Find where the given text appears and provide that cell's center as [x, y] coordinate. 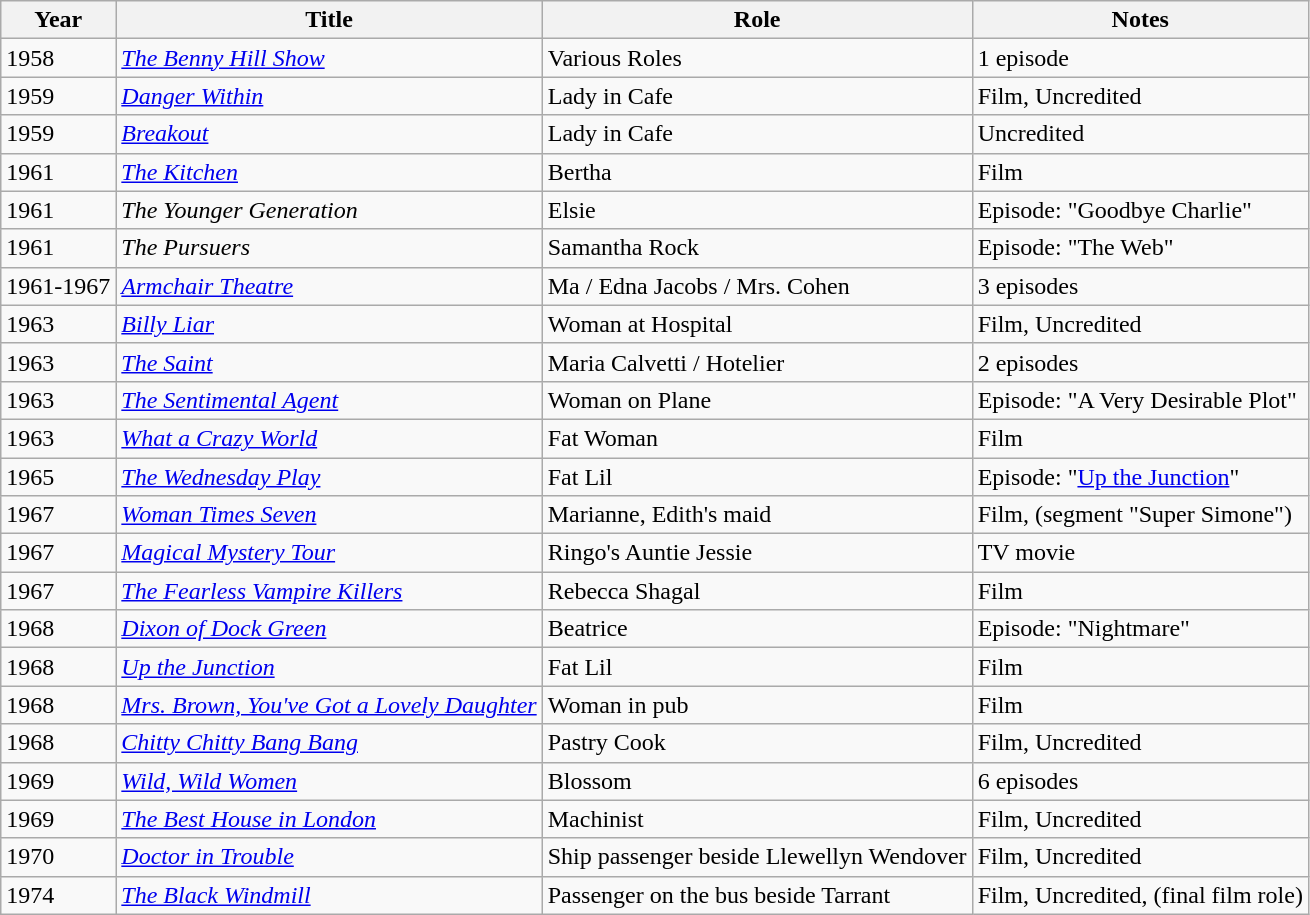
Danger Within [329, 96]
Maria Calvetti / Hotelier [757, 362]
What a Crazy World [329, 438]
The Black Windmill [329, 895]
Passenger on the bus beside Tarrant [757, 895]
Role [757, 20]
The Benny Hill Show [329, 58]
Title [329, 20]
Elsie [757, 210]
The Best House in London [329, 819]
1 episode [1140, 58]
Ship passenger beside Llewellyn Wendover [757, 857]
The Saint [329, 362]
2 episodes [1140, 362]
Year [58, 20]
Machinist [757, 819]
1961-1967 [58, 286]
Rebecca Shagal [757, 591]
Pastry Cook [757, 743]
1970 [58, 857]
3 episodes [1140, 286]
The Pursuers [329, 248]
Woman in pub [757, 705]
Samantha Rock [757, 248]
The Sentimental Agent [329, 400]
Woman on Plane [757, 400]
1974 [58, 895]
Blossom [757, 781]
Doctor in Trouble [329, 857]
The Wednesday Play [329, 477]
Episode: "Nightmare" [1140, 629]
Episode: "The Web" [1140, 248]
Fat Woman [757, 438]
Mrs. Brown, You've Got a Lovely Daughter [329, 705]
Ma / Edna Jacobs / Mrs. Cohen [757, 286]
1965 [58, 477]
The Younger Generation [329, 210]
Billy Liar [329, 324]
Notes [1140, 20]
Episode: "Goodbye Charlie" [1140, 210]
Episode: "A Very Desirable Plot" [1140, 400]
Film, (segment "Super Simone") [1140, 515]
Ringo's Auntie Jessie [757, 553]
Marianne, Edith's maid [757, 515]
Film, Uncredited, (final film role) [1140, 895]
1958 [58, 58]
Chitty Chitty Bang Bang [329, 743]
Bertha [757, 172]
Woman at Hospital [757, 324]
Episode: "Up the Junction" [1140, 477]
Armchair Theatre [329, 286]
TV movie [1140, 553]
Various Roles [757, 58]
The Fearless Vampire Killers [329, 591]
Breakout [329, 134]
The Kitchen [329, 172]
Uncredited [1140, 134]
Magical Mystery Tour [329, 553]
Woman Times Seven [329, 515]
6 episodes [1140, 781]
Wild, Wild Women [329, 781]
Beatrice [757, 629]
Up the Junction [329, 667]
Dixon of Dock Green [329, 629]
